Pinpoint the cell where the given text exists, returning its (X, Y) midpoint coordinate. 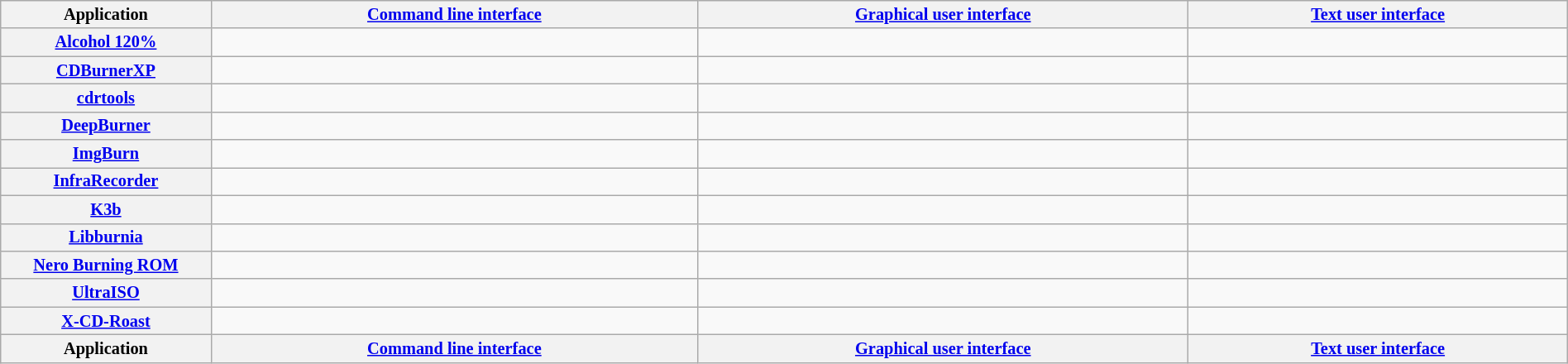
CDBurnerXP (106, 70)
K3b (106, 209)
X-CD-Roast (106, 321)
DeepBurner (106, 126)
ImgBurn (106, 154)
InfraRecorder (106, 181)
Nero Burning ROM (106, 265)
Alcohol 120% (106, 42)
cdrtools (106, 98)
Libburnia (106, 237)
UltraISO (106, 293)
